Search for the cell housing the specified text and yield its [x, y] center coordinate. 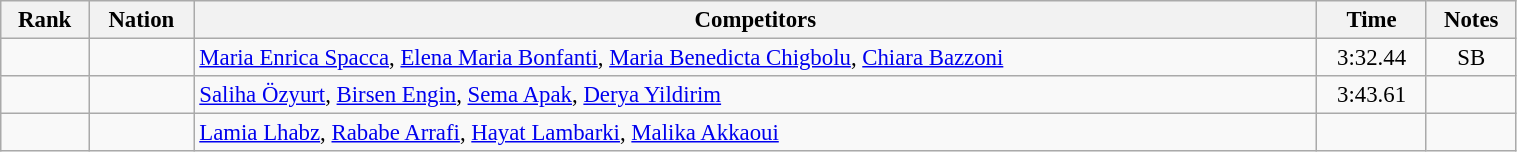
Nation [142, 20]
3:43.61 [1372, 95]
Competitors [756, 20]
3:32.44 [1372, 58]
SB [1471, 58]
Lamia Lhabz, Rababe Arrafi, Hayat Lambarki, Malika Akkaoui [756, 133]
Saliha Özyurt, Birsen Engin, Sema Apak, Derya Yildirim [756, 95]
Time [1372, 20]
Rank [45, 20]
Notes [1471, 20]
Maria Enrica Spacca, Elena Maria Bonfanti, Maria Benedicta Chigbolu, Chiara Bazzoni [756, 58]
